Find where the given text appears and provide that cell's center as (X, Y) coordinate. 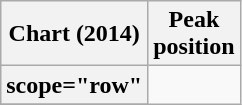
Peakposition (194, 34)
Chart (2014) (74, 34)
scope="row" (74, 85)
